Return [x, y] of the center of cell containing provided text 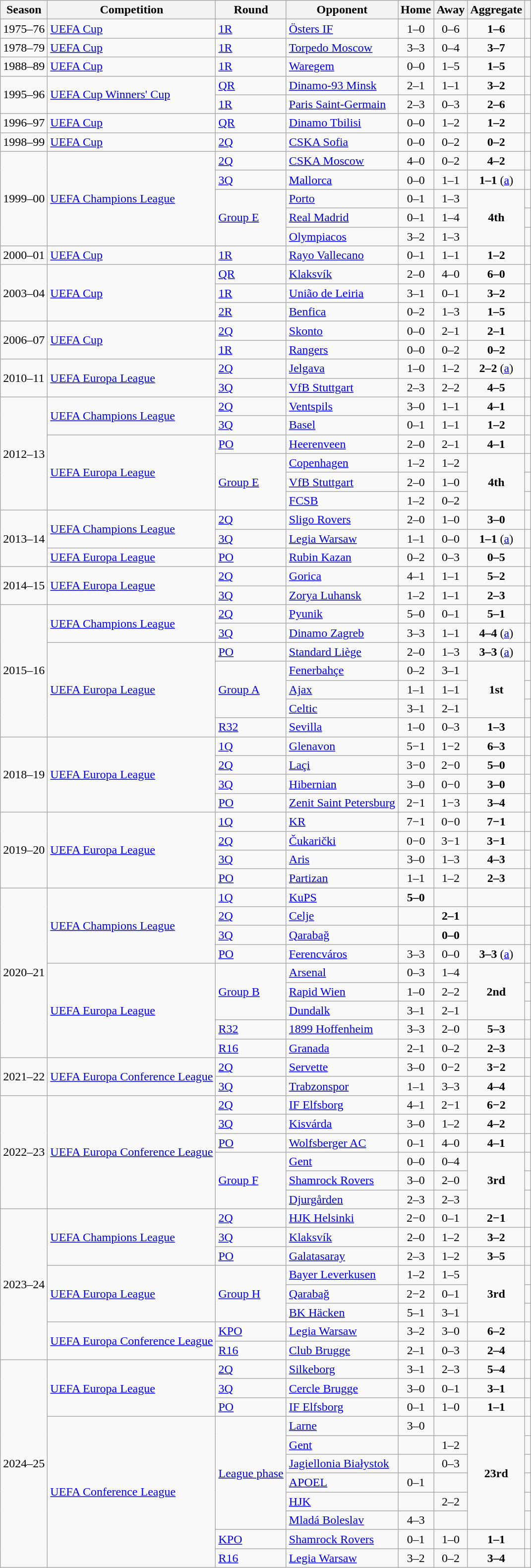
Granada [342, 1048]
Dinamo Zagreb [342, 633]
Group A [251, 690]
Rangers [342, 350]
2020–21 [24, 973]
Ajax [342, 690]
Pyunik [342, 614]
HJK [342, 1502]
BK Häcken [342, 1313]
Cercle Brugge [342, 1388]
6–3 [496, 746]
5–2 [496, 576]
Zorya Luhansk [342, 595]
1995–96 [24, 95]
Benfica [342, 312]
5–4 [496, 1369]
Dundalk [342, 1010]
Silkeborg [342, 1369]
Mallorca [342, 180]
Östers IF [342, 29]
Celtic [342, 708]
3−0 [416, 765]
Standard Liège [342, 652]
2024–25 [24, 1463]
Torpedo Moscow [342, 48]
Arsenal [342, 973]
UEFA Cup Winners' Cup [132, 95]
Ferencváros [342, 954]
Dinamo Tbilisi [342, 123]
2021–22 [24, 1076]
2006–07 [24, 340]
Wolfsberger AC [342, 1142]
1978–79 [24, 48]
2015–16 [24, 671]
Larne [342, 1426]
2012–13 [24, 453]
2−2 [416, 1294]
2–6 [496, 104]
Sevilla [342, 727]
Round [251, 10]
Zenit Saint Petersburg [342, 803]
Copenhagen [342, 463]
Bayer Leverkusen [342, 1275]
Away [451, 10]
Season [24, 10]
Basel [342, 425]
Real Madrid [342, 217]
1−3 [451, 803]
Group F [251, 1181]
2003–04 [24, 293]
0–5 [496, 558]
6−2 [496, 1105]
1–6 [496, 29]
2014–15 [24, 586]
23rd [496, 1473]
Porto [342, 198]
4–4 (a) [496, 633]
League phase [251, 1473]
2010–11 [24, 378]
KuPS [342, 897]
Ventspils [342, 406]
Hibernian [342, 784]
3−2 [496, 1067]
CSKA Moscow [342, 161]
Aris [342, 860]
Group H [251, 1294]
APOEL [342, 1483]
Djurgården [342, 1199]
Gorica [342, 576]
Sligo Rovers [342, 519]
Čukarički [342, 841]
3–7 [496, 48]
Heerenveen [342, 444]
Waregem [342, 66]
Kisvárda [342, 1124]
Rubin Kazan [342, 558]
Partizan [342, 878]
1996–97 [24, 123]
2–2 (a) [496, 369]
2013–14 [24, 538]
1st [496, 690]
2–4 [496, 1350]
4–4 [496, 1086]
1999–00 [24, 198]
5−1 [416, 746]
Celje [342, 916]
1988–89 [24, 66]
2nd [496, 992]
Rayo Vallecano [342, 255]
1998–99 [24, 142]
Servette [342, 1067]
Paris Saint-Germain [342, 104]
Club Brugge [342, 1350]
2R [251, 312]
KR [342, 821]
CSKA Sofia [342, 142]
Dinamo-93 Minsk [342, 85]
Home [416, 10]
FCSB [342, 501]
0−2 [451, 1067]
Opponent [342, 10]
5–3 [496, 1029]
Jagiellonia Białystok [342, 1464]
Fenerbahçe [342, 671]
2018–19 [24, 774]
3–5 [496, 1256]
Jelgava [342, 369]
4–5 [496, 387]
HJK Helsinki [342, 1218]
0–6 [451, 29]
1−2 [451, 746]
2019–20 [24, 850]
UEFA Conference League [132, 1492]
Mladá Boleslav [342, 1520]
Competition [132, 10]
Olympiacos [342, 237]
6–0 [496, 274]
1899 Hoffenheim [342, 1029]
Aggregate [496, 10]
Group B [251, 992]
1975–76 [24, 29]
Skonto [342, 331]
6–2 [496, 1331]
Galatasaray [342, 1256]
Trabzonspor [342, 1086]
Rapid Wien [342, 992]
2000–01 [24, 255]
2023–24 [24, 1284]
Glenavon [342, 746]
Laçi [342, 765]
2022–23 [24, 1152]
União de Leiria [342, 293]
